Capture the cell that displays the provided text and extract its (x, y) central coordinate. 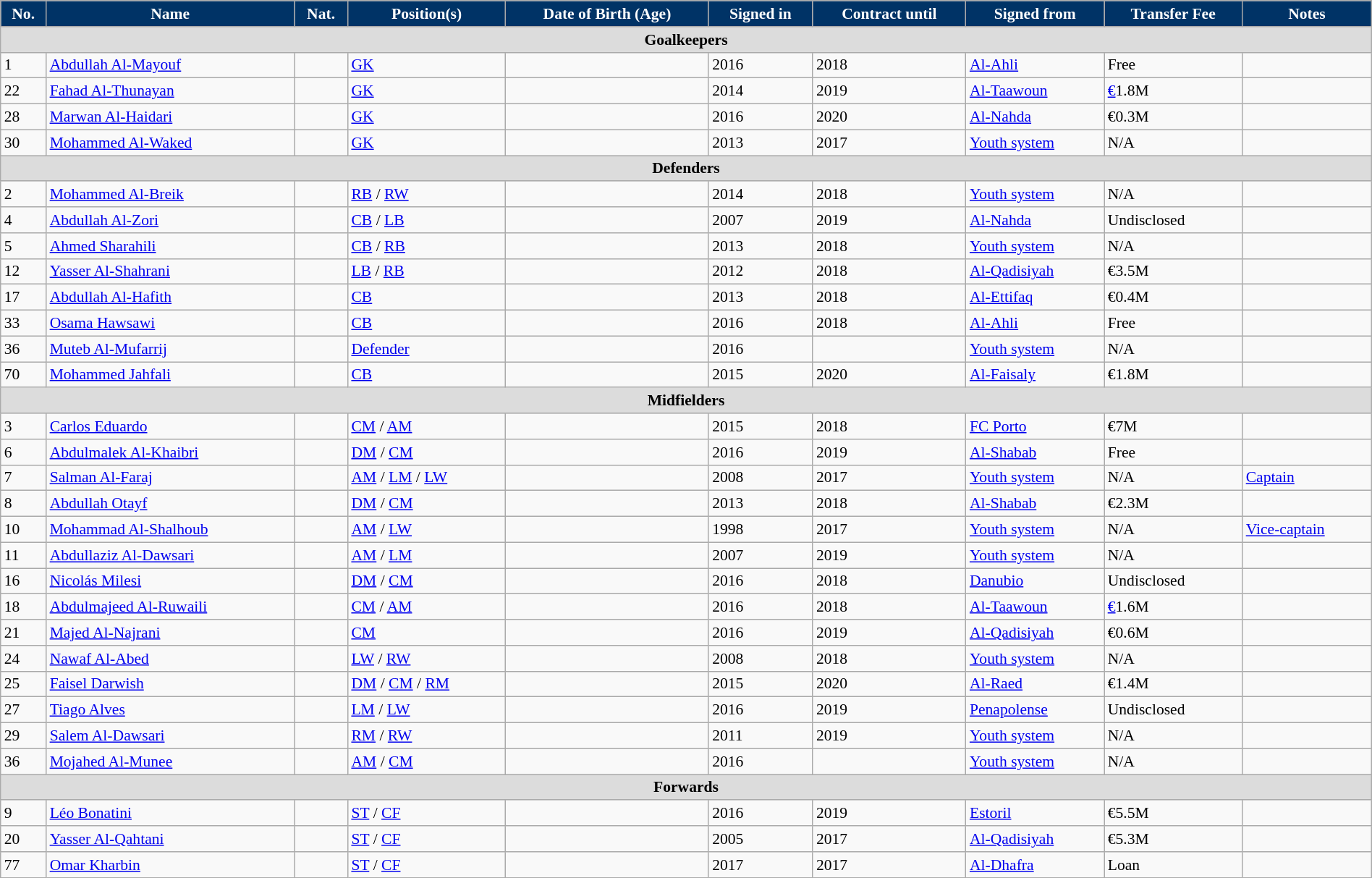
Léo Bonatini (171, 814)
Penapolense (1035, 710)
Tiago Alves (171, 710)
Abdullah Otayf (171, 504)
Signed from (1035, 14)
LM / LW (426, 710)
€2.3M (1174, 504)
2 (23, 195)
Al-Raed (1035, 684)
20 (23, 839)
Salem Al-Dawsari (171, 736)
2012 (761, 271)
6 (23, 452)
2011 (761, 736)
No. (23, 14)
Abdulmalek Al-Khaibri (171, 452)
€7M (1174, 426)
Midfielders (686, 401)
Omar Kharbin (171, 865)
Notes (1307, 14)
Abdullah Al-Zori (171, 220)
Majed Al-Najrani (171, 633)
€0.6M (1174, 633)
Loan (1174, 865)
1 (23, 65)
Nat. (321, 14)
AM / LM / LW (426, 478)
8 (23, 504)
€1.6M (1174, 607)
Mohammed Al-Breik (171, 195)
Vice-captain (1307, 530)
RB / RW (426, 195)
€3.5M (1174, 271)
9 (23, 814)
1998 (761, 530)
Position(s) (426, 14)
CM (426, 633)
Goalkeepers (686, 40)
Estoril (1035, 814)
24 (23, 659)
30 (23, 143)
Abdulmajeed Al-Ruwaili (171, 607)
Name (171, 14)
Osama Hawsawi (171, 324)
18 (23, 607)
Mohammed Al-Waked (171, 143)
Al-Ettifaq (1035, 297)
€5.3M (1174, 839)
Forwards (686, 788)
16 (23, 581)
3 (23, 426)
77 (23, 865)
5 (23, 246)
Salman Al-Faraj (171, 478)
33 (23, 324)
Defenders (686, 169)
Yasser Al-Qahtani (171, 839)
12 (23, 271)
21 (23, 633)
Al-Dhafra (1035, 865)
FC Porto (1035, 426)
11 (23, 555)
LB / RB (426, 271)
Faisel Darwish (171, 684)
Nawaf Al-Abed (171, 659)
7 (23, 478)
Transfer Fee (1174, 14)
€0.3M (1174, 117)
Captain (1307, 478)
Danubio (1035, 581)
29 (23, 736)
Mohammad Al-Shalhoub (171, 530)
Nicolás Milesi (171, 581)
DM / CM / RM (426, 684)
AM / CM (426, 761)
Signed in (761, 14)
28 (23, 117)
LW / RW (426, 659)
27 (23, 710)
Muteb Al-Mufarrij (171, 349)
Marwan Al-Haidari (171, 117)
Abdullaziz Al-Dawsari (171, 555)
10 (23, 530)
Defender (426, 349)
Al-Faisaly (1035, 375)
Mohammed Jahfali (171, 375)
25 (23, 684)
AM / LW (426, 530)
Date of Birth (Age) (607, 14)
Fahad Al-Thunayan (171, 91)
CB / RB (426, 246)
2005 (761, 839)
4 (23, 220)
€0.4M (1174, 297)
Carlos Eduardo (171, 426)
Mojahed Al-Munee (171, 761)
Abdullah Al-Mayouf (171, 65)
Contract until (889, 14)
RM / RW (426, 736)
70 (23, 375)
AM / LM (426, 555)
€5.5M (1174, 814)
€1.4M (1174, 684)
Abdullah Al-Hafith (171, 297)
22 (23, 91)
17 (23, 297)
Ahmed Sharahili (171, 246)
CB / LB (426, 220)
Yasser Al-Shahrani (171, 271)
